Output the (x, y) coordinate of the center of the cell containing the given text.  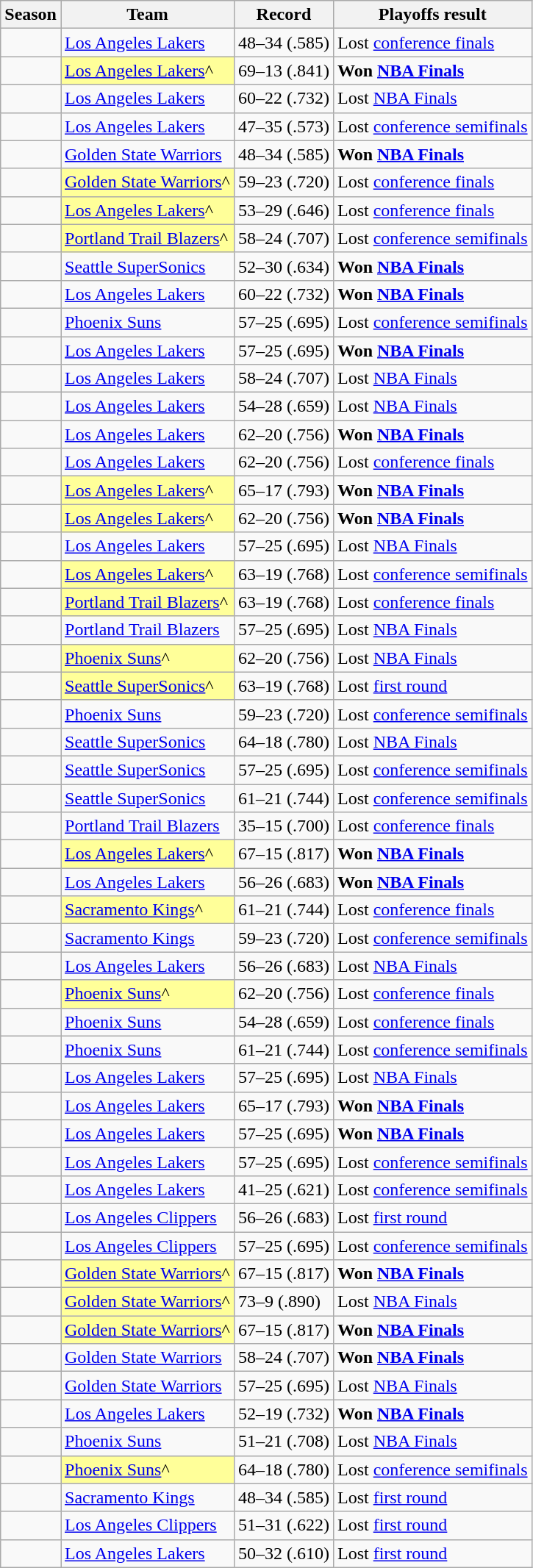
Seattle SuperSonics^ (147, 686)
69–13 (.841) (284, 71)
Season (31, 15)
50–32 (.610) (284, 1553)
Sacramento Kings^ (147, 910)
73–9 (.890) (284, 1302)
41–25 (.621) (284, 1189)
35–15 (.700) (284, 826)
53–29 (.646) (284, 210)
52–19 (.732) (284, 1414)
51–31 (.622) (284, 1525)
51–21 (.708) (284, 1442)
Playoffs result (432, 15)
Team (147, 15)
Record (284, 15)
52–30 (.634) (284, 266)
47–35 (.573) (284, 126)
